Return [X, Y] of the center of cell containing provided text 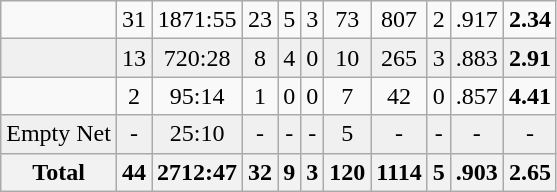
2.65 [530, 172]
95:14 [198, 96]
807 [399, 20]
720:28 [198, 58]
2712:47 [198, 172]
.883 [476, 58]
73 [348, 20]
2.34 [530, 20]
31 [134, 20]
.857 [476, 96]
10 [348, 58]
25:10 [198, 134]
23 [260, 20]
8 [260, 58]
.917 [476, 20]
9 [290, 172]
44 [134, 172]
7 [348, 96]
265 [399, 58]
42 [399, 96]
1 [260, 96]
1871:55 [198, 20]
.903 [476, 172]
4.41 [530, 96]
1114 [399, 172]
4 [290, 58]
2.91 [530, 58]
Total [59, 172]
Empty Net [59, 134]
120 [348, 172]
32 [260, 172]
13 [134, 58]
